Determine the (x, y) coordinate at the center of the cell enclosing the given text.  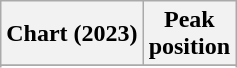
Chart (2023) (72, 34)
Peakposition (189, 34)
